For the text-containing cell, return its midpoint in [X, Y] coordinate format. 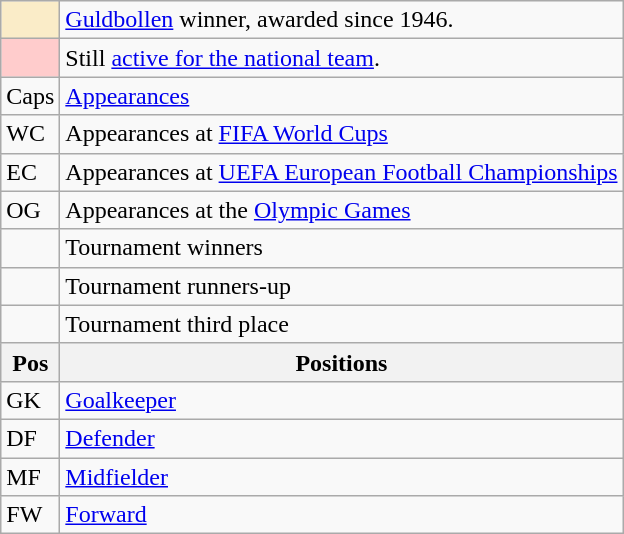
Defender [342, 438]
FW [30, 515]
WC [30, 134]
Appearances at FIFA World Cups [342, 134]
Pos [30, 362]
Tournament winners [342, 248]
Tournament runners-up [342, 286]
EC [30, 172]
Tournament third place [342, 324]
MF [30, 477]
Caps [30, 96]
Midfielder [342, 477]
Still active for the national team. [342, 58]
Positions [342, 362]
DF [30, 438]
GK [30, 400]
Goalkeeper [342, 400]
Appearances at UEFA European Football Championships [342, 172]
Guldbollen winner, awarded since 1946. [342, 20]
OG [30, 210]
Forward [342, 515]
Appearances [342, 96]
Appearances at the Olympic Games [342, 210]
